Provide the (X, Y) coordinate of the cell's center where the given text is located.  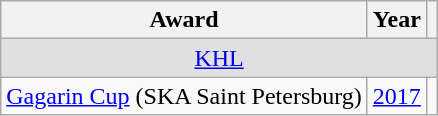
Gagarin Cup (SKA Saint Petersburg) (184, 96)
2017 (396, 96)
Award (184, 20)
KHL (220, 58)
Year (396, 20)
